Extract the [x, y] coordinate from the center of the cell holding the provided text.  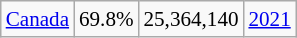
2021 [269, 18]
69.8% [106, 18]
Canada [38, 18]
25,364,140 [192, 18]
